Find where the given text appears and provide that cell's center as (X, Y) coordinate. 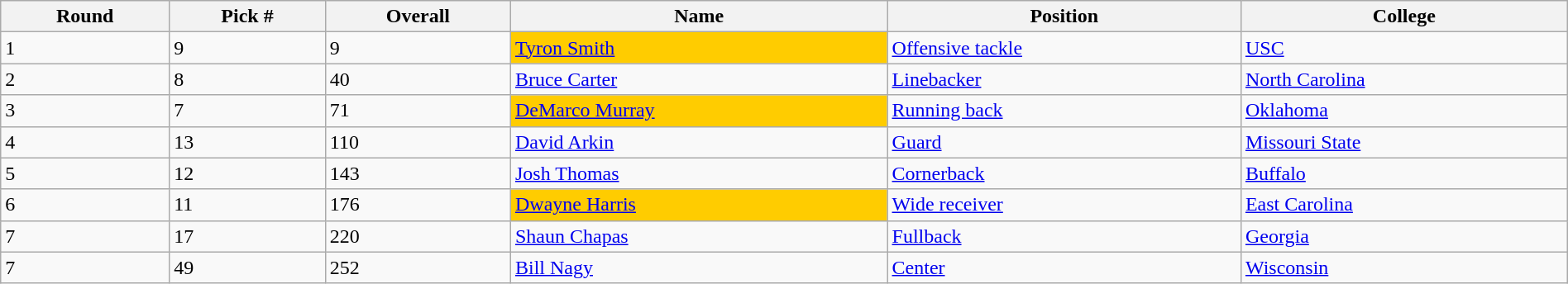
6 (85, 205)
Fullback (1064, 236)
Position (1064, 17)
Georgia (1404, 236)
DeMarco Murray (699, 111)
2 (85, 79)
Center (1064, 267)
12 (248, 173)
College (1404, 17)
5 (85, 173)
Oklahoma (1404, 111)
Overall (418, 17)
Round (85, 17)
8 (248, 79)
Bruce Carter (699, 79)
Missouri State (1404, 142)
Name (699, 17)
Wide receiver (1064, 205)
143 (418, 173)
Guard (1064, 142)
1 (85, 48)
USC (1404, 48)
Wisconsin (1404, 267)
Josh Thomas (699, 173)
3 (85, 111)
East Carolina (1404, 205)
110 (418, 142)
Shaun Chapas (699, 236)
North Carolina (1404, 79)
David Arkin (699, 142)
11 (248, 205)
17 (248, 236)
Cornerback (1064, 173)
Running back (1064, 111)
Bill Nagy (699, 267)
176 (418, 205)
49 (248, 267)
Linebacker (1064, 79)
Tyron Smith (699, 48)
40 (418, 79)
13 (248, 142)
Pick # (248, 17)
Buffalo (1404, 173)
Dwayne Harris (699, 205)
220 (418, 236)
Offensive tackle (1064, 48)
4 (85, 142)
252 (418, 267)
71 (418, 111)
